From the cell containing the given text, extract its center point as [x, y] coordinate. 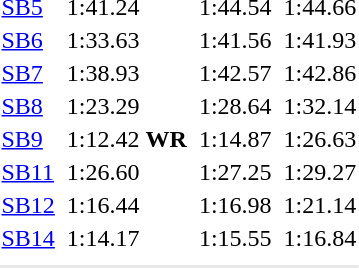
1:41.56 [235, 40]
SB11 [28, 172]
1:16.84 [320, 238]
SB12 [28, 205]
SB7 [28, 73]
1:23.29 [126, 106]
1:26.63 [320, 139]
1:33.63 [126, 40]
1:27.25 [235, 172]
1:29.27 [320, 172]
1:16.98 [235, 205]
1:42.86 [320, 73]
SB14 [28, 238]
1:32.14 [320, 106]
1:14.87 [235, 139]
1:38.93 [126, 73]
1:28.64 [235, 106]
1:41.93 [320, 40]
1:26.60 [126, 172]
SB8 [28, 106]
1:12.42 WR [126, 139]
1:16.44 [126, 205]
SB6 [28, 40]
1:14.17 [126, 238]
SB9 [28, 139]
1:15.55 [235, 238]
1:42.57 [235, 73]
1:21.14 [320, 205]
